Capture the cell that displays the provided text and extract its (X, Y) central coordinate. 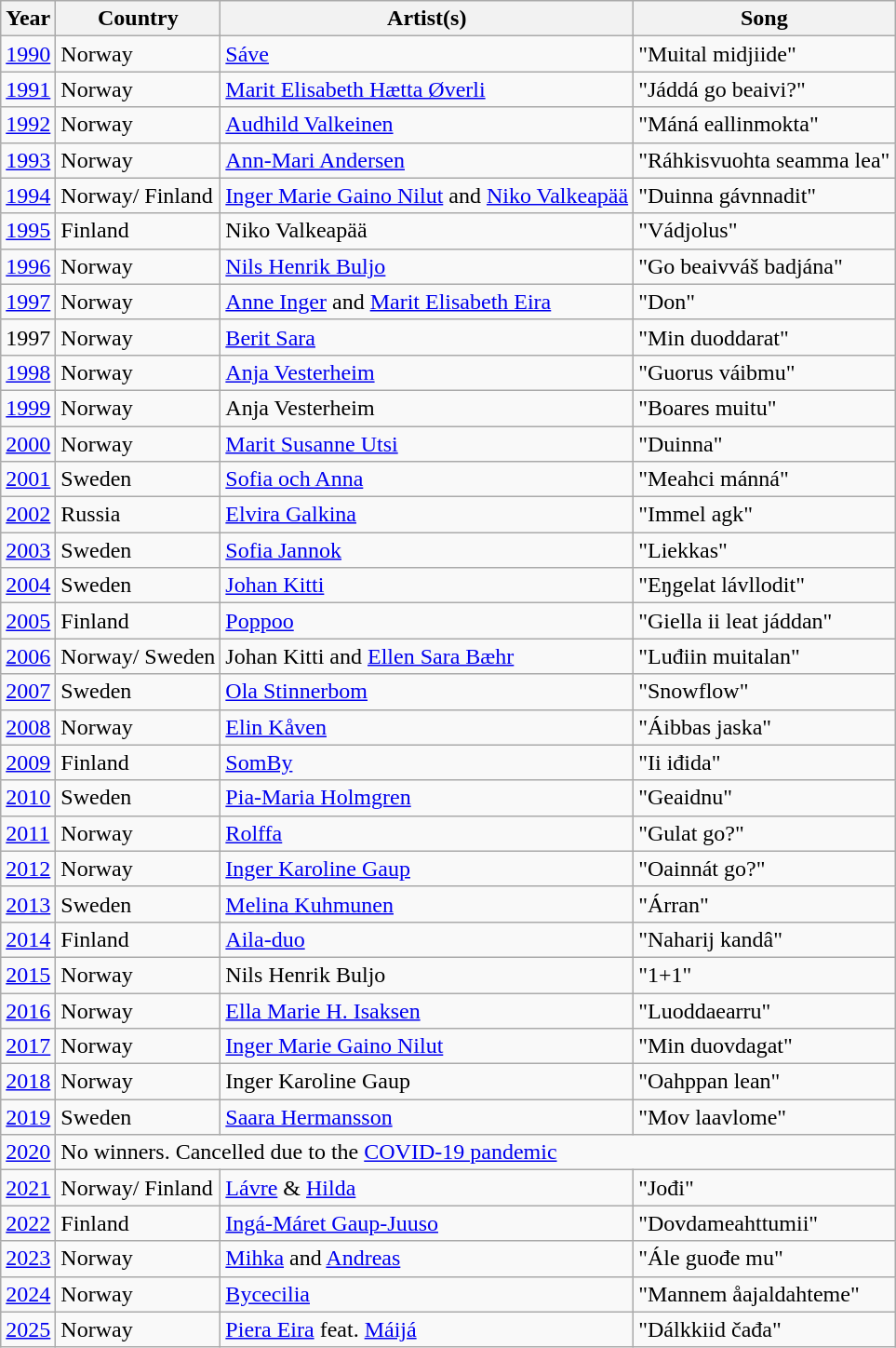
2000 (28, 444)
Ann-Mari Andersen (427, 160)
"Jođi" (765, 1188)
"Árran" (765, 904)
Sáve (427, 54)
1992 (28, 125)
Niko Valkeapää (427, 231)
2001 (28, 479)
"Áibbas jaska" (765, 727)
2008 (28, 727)
"Oahppan lean" (765, 1082)
1990 (28, 54)
Lávre & Hilda (427, 1188)
Mihka and Andreas (427, 1259)
"Oainnát go?" (765, 869)
1995 (28, 231)
Rolffa (427, 833)
Inger Marie Gaino Nilut and Niko Valkeapää (427, 195)
1994 (28, 195)
"Liekkas" (765, 550)
1998 (28, 372)
1999 (28, 408)
"Mannem åajaldahteme" (765, 1294)
2023 (28, 1259)
Pia-Maria Holmgren (427, 798)
Johan Kitti and Ellen Sara Bæhr (427, 656)
"Mov laavlome" (765, 1117)
Country (138, 19)
Ola Stinnerbom (427, 692)
1991 (28, 89)
Anne Inger and Marit Elisabeth Eira (427, 302)
"Geaidnu" (765, 798)
No winners. Cancelled due to the COVID-19 pandemic (475, 1153)
2011 (28, 833)
Year (28, 19)
"Vádjolus" (765, 231)
"Dovdameahttumii" (765, 1223)
"Don" (765, 302)
Inger Marie Gaino Nilut (427, 1046)
Berit Sara (427, 337)
2020 (28, 1153)
Ella Marie H. Isaksen (427, 1010)
Bycecilia (427, 1294)
2004 (28, 586)
Ingá-Máret Gaup-Juuso (427, 1223)
2014 (28, 939)
Marit Elisabeth Hætta Øverli (427, 89)
2025 (28, 1329)
Song (765, 19)
"Guorus váibmu" (765, 372)
Elvira Galkina (427, 515)
"Gulat go?" (765, 833)
2022 (28, 1223)
2010 (28, 798)
"Máná eallinmokta" (765, 125)
2009 (28, 762)
Audhild Valkeinen (427, 125)
"Dálkkiid čađa" (765, 1329)
"Immel agk" (765, 515)
Melina Kuhmunen (427, 904)
"Luoddaearru" (765, 1010)
"Go beaivváš badjána" (765, 266)
"Duinna gávnnadit" (765, 195)
SomBy (427, 762)
2005 (28, 621)
"Boares muitu" (765, 408)
"Ráhkisvuohta seamma lea" (765, 160)
"Duinna" (765, 444)
Sofia och Anna (427, 479)
"Snowflow" (765, 692)
2007 (28, 692)
2003 (28, 550)
2002 (28, 515)
"Ii iđida" (765, 762)
Russia (138, 515)
2013 (28, 904)
1993 (28, 160)
"Meahci mánná" (765, 479)
"Eŋgelat lávllodit" (765, 586)
"Giella ii leat jáddan" (765, 621)
"Naharij kandâ" (765, 939)
Poppoo (427, 621)
Artist(s) (427, 19)
"Luđiin muitalan" (765, 656)
Saara Hermansson (427, 1117)
"Min duoddarat" (765, 337)
"1+1" (765, 975)
2016 (28, 1010)
2012 (28, 869)
2006 (28, 656)
2024 (28, 1294)
2021 (28, 1188)
Marit Susanne Utsi (427, 444)
Sofia Jannok (427, 550)
1996 (28, 266)
Norway/ Sweden (138, 656)
Aila-duo (427, 939)
Johan Kitti (427, 586)
"Muital midjiide" (765, 54)
2018 (28, 1082)
2019 (28, 1117)
2015 (28, 975)
2017 (28, 1046)
Elin Kåven (427, 727)
"Min duovdagat" (765, 1046)
"Jáddá go beaivi?" (765, 89)
Piera Eira feat. Máijá (427, 1329)
"Ále guođe mu" (765, 1259)
